Locate the cell with the specified text and output its [X, Y] center coordinate. 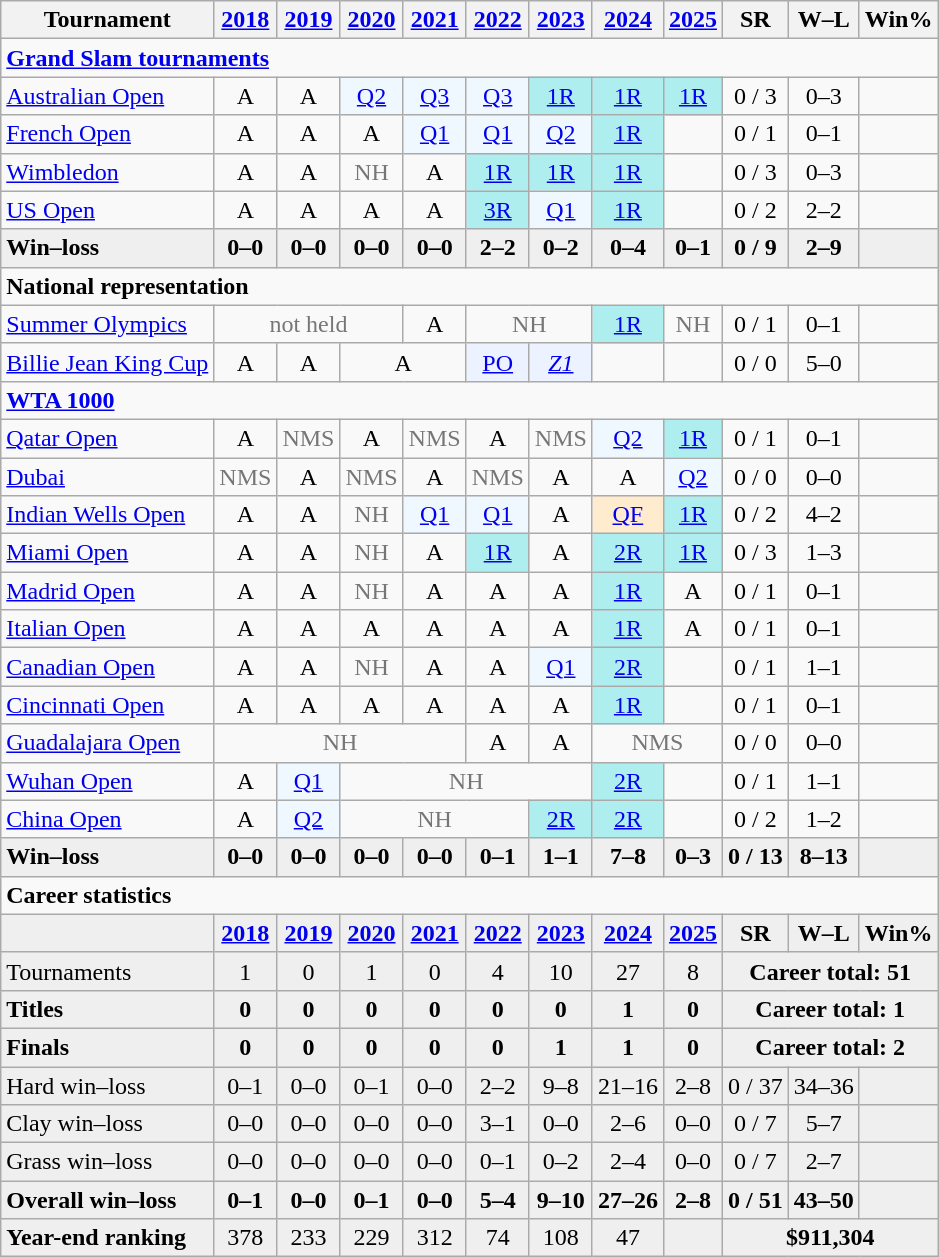
Finals [108, 1047]
3R [498, 210]
9–8 [560, 1085]
47 [628, 1238]
1–3 [824, 553]
Grand Slam tournaments [470, 58]
Career total: 1 [830, 1009]
2–4 [628, 1162]
Career total: 51 [830, 971]
27 [628, 971]
74 [498, 1238]
Qatar Open [108, 438]
Billie Jean King Cup [108, 362]
Career total: 2 [830, 1047]
Clay win–loss [108, 1124]
0 / 51 [755, 1200]
7–8 [628, 857]
China Open [108, 819]
229 [372, 1238]
4 [498, 971]
Canadian Open [108, 667]
43–50 [824, 1200]
PO [498, 362]
2–7 [824, 1162]
Wuhan Open [108, 781]
0 / 13 [755, 857]
Indian Wells Open [108, 515]
Wimbledon [108, 172]
National representation [470, 286]
Tournament [108, 20]
378 [246, 1238]
not held [308, 324]
2–9 [824, 248]
Summer Olympics [108, 324]
Year-end ranking [108, 1238]
Madrid Open [108, 591]
Grass win–loss [108, 1162]
Dubai [108, 477]
9–10 [560, 1200]
5–0 [824, 362]
Z1 [560, 362]
8–13 [824, 857]
233 [308, 1238]
Cincinnati Open [108, 705]
34–36 [824, 1085]
Tournaments [108, 971]
0–4 [628, 248]
Titles [108, 1009]
Hard win–loss [108, 1085]
Overall win–loss [108, 1200]
108 [560, 1238]
10 [560, 971]
3–1 [498, 1124]
5–7 [824, 1124]
4–2 [824, 515]
5–4 [498, 1200]
WTA 1000 [470, 400]
1–2 [824, 819]
21–16 [628, 1085]
Italian Open [108, 629]
Career statistics [470, 895]
27–26 [628, 1200]
US Open [108, 210]
QF [628, 515]
0 / 9 [755, 248]
French Open [108, 134]
0 / 37 [755, 1085]
8 [692, 971]
$911,304 [830, 1238]
Guadalajara Open [108, 743]
Miami Open [108, 553]
312 [434, 1238]
2–6 [628, 1124]
Australian Open [108, 96]
